Output the [x, y] coordinate of the center of the cell containing the given text.  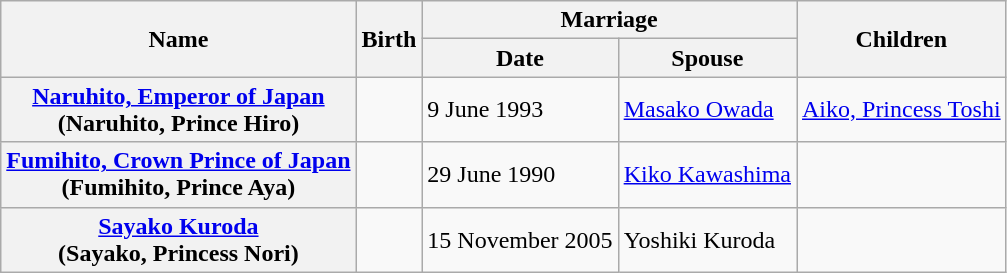
Children [901, 39]
29 June 1990 [520, 174]
Yoshiki Kuroda [707, 240]
Naruhito, Emperor of Japan(Naruhito, Prince Hiro) [178, 110]
Kiko Kawashima [707, 174]
15 November 2005 [520, 240]
Birth [389, 39]
Date [520, 58]
Name [178, 39]
Marriage [610, 20]
Masako Owada [707, 110]
Aiko, Princess Toshi [901, 110]
Sayako Kuroda(Sayako, Princess Nori) [178, 240]
Fumihito, Crown Prince of Japan(Fumihito, Prince Aya) [178, 174]
Spouse [707, 58]
9 June 1993 [520, 110]
